Determine the [X, Y] coordinate at the center of the cell enclosing the given text.  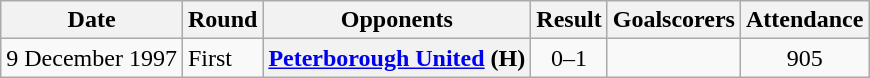
Peterborough United (H) [397, 58]
Date [92, 20]
Opponents [397, 20]
9 December 1997 [92, 58]
0–1 [569, 58]
Round [222, 20]
905 [804, 58]
Attendance [804, 20]
Goalscorers [674, 20]
Result [569, 20]
First [222, 58]
